Capture the cell that displays the provided text and extract its (x, y) central coordinate. 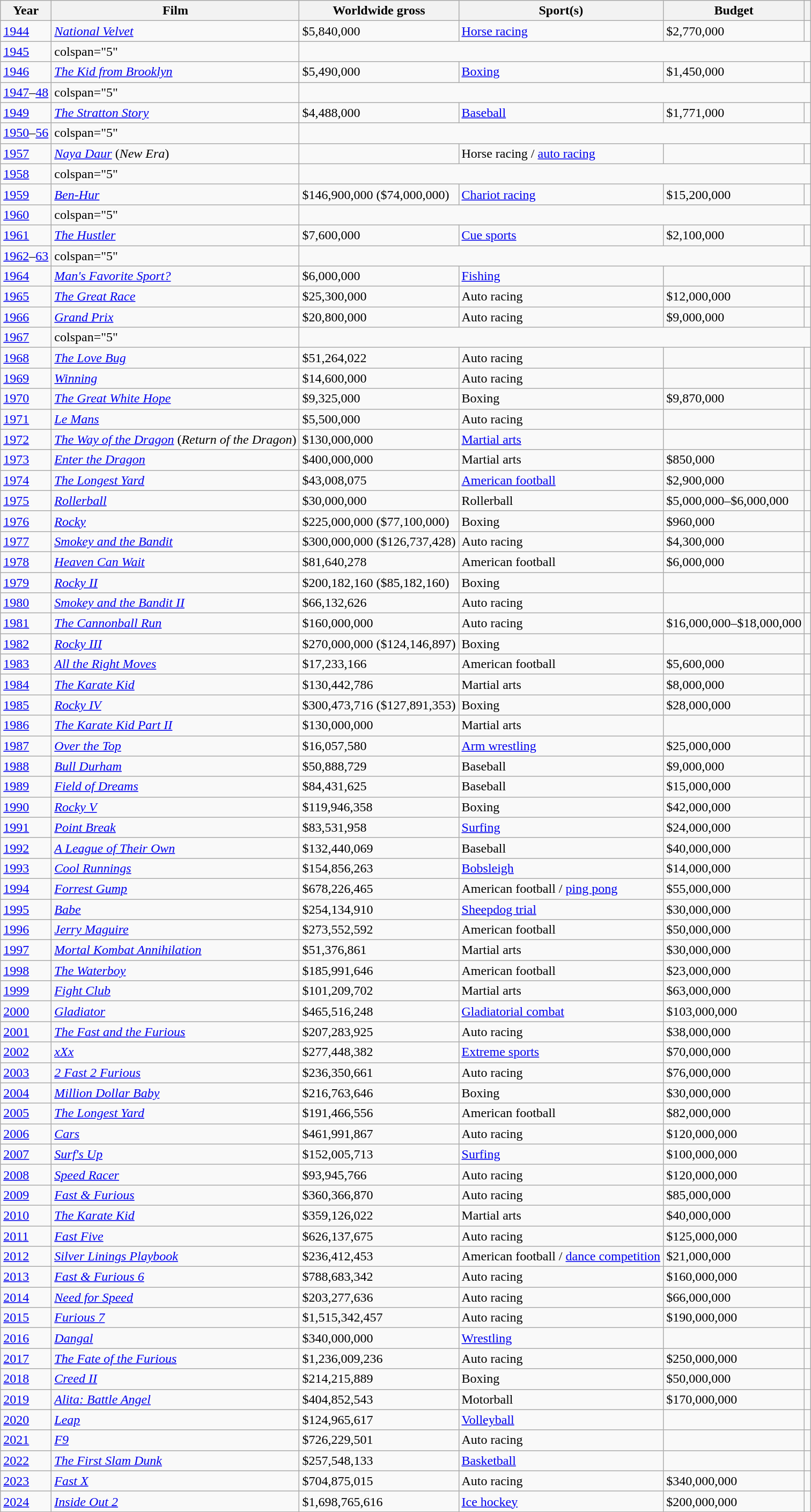
2003 (26, 1073)
$15,000,000 (734, 787)
1967 (26, 337)
$84,431,625 (379, 787)
1994 (26, 889)
$300,000,000 ($126,737,428) (379, 541)
$461,991,867 (379, 1134)
Rocky II (175, 582)
1946 (26, 72)
Ice hockey (561, 1501)
1945 (26, 52)
$93,945,766 (379, 1175)
Mortal Kombat Annihilation (175, 950)
$626,137,675 (379, 1236)
$20,800,000 (379, 317)
Over the Top (175, 746)
The Fast and the Furious (175, 1032)
Forrest Gump (175, 889)
2019 (26, 1399)
Furious 7 (175, 1318)
1970 (26, 399)
Film (175, 11)
$50,888,729 (379, 766)
Dangal (175, 1338)
1976 (26, 521)
$704,875,015 (379, 1481)
$83,531,958 (379, 827)
$119,946,358 (379, 807)
Fast X (175, 1481)
$200,000,000 (734, 1501)
Cool Runnings (175, 868)
$277,448,382 (379, 1052)
$360,366,870 (379, 1195)
$38,000,000 (734, 1032)
$1,698,765,616 (379, 1501)
2024 (26, 1501)
1971 (26, 419)
$216,763,646 (379, 1093)
1973 (26, 460)
Fast & Furious (175, 1195)
$4,300,000 (734, 541)
Heaven Can Wait (175, 562)
$359,126,022 (379, 1215)
Inside Out 2 (175, 1501)
Arm wrestling (561, 746)
Silver Linings Playbook (175, 1257)
Sport(s) (561, 11)
$16,000,000–$18,000,000 (734, 623)
Babe (175, 909)
Creed II (175, 1379)
Enter the Dragon (175, 460)
American football / dance competition (561, 1257)
1974 (26, 480)
$132,440,069 (379, 848)
$400,000,000 (379, 460)
1957 (26, 153)
$678,226,465 (379, 889)
Wrestling (561, 1338)
Horse racing / auto racing (561, 153)
Fast Five (175, 1236)
$1,771,000 (734, 113)
$66,132,626 (379, 603)
$236,350,661 (379, 1073)
Bobsleigh (561, 868)
$257,548,133 (379, 1460)
Smokey and the Bandit (175, 541)
$2,770,000 (734, 31)
The Kid from Brooklyn (175, 72)
Ben-Hur (175, 194)
$225,000,000 ($77,100,000) (379, 521)
Fight Club (175, 991)
$14,600,000 (379, 378)
$1,450,000 (734, 72)
Need for Speed (175, 1297)
2000 (26, 1011)
$124,965,617 (379, 1420)
$9,870,000 (734, 399)
1961 (26, 235)
Alita: Battle Angel (175, 1399)
$207,283,925 (379, 1032)
$100,000,000 (734, 1154)
1997 (26, 950)
A League of Their Own (175, 848)
$9,325,000 (379, 399)
1998 (26, 971)
1969 (26, 378)
$17,233,166 (379, 664)
1968 (26, 358)
1995 (26, 909)
1975 (26, 501)
$203,277,636 (379, 1297)
$125,000,000 (734, 1236)
$51,264,022 (379, 358)
2022 (26, 1460)
2004 (26, 1093)
$15,200,000 (734, 194)
Extreme sports (561, 1052)
1996 (26, 930)
$103,000,000 (734, 1011)
$788,683,342 (379, 1277)
$2,100,000 (734, 235)
Man's Favorite Sport? (175, 276)
1985 (26, 705)
2015 (26, 1318)
$51,376,861 (379, 950)
Cars (175, 1134)
$270,000,000 ($124,146,897) (379, 644)
1944 (26, 31)
$7,600,000 (379, 235)
Speed Racer (175, 1175)
2008 (26, 1175)
1962–63 (26, 256)
1964 (26, 276)
The Karate Kid Part II (175, 725)
1958 (26, 174)
$63,000,000 (734, 991)
$254,134,910 (379, 909)
1949 (26, 113)
2020 (26, 1420)
$726,229,501 (379, 1440)
1992 (26, 848)
$81,640,278 (379, 562)
1988 (26, 766)
1978 (26, 562)
$66,000,000 (734, 1297)
xXx (175, 1052)
1986 (26, 725)
F9 (175, 1440)
Bull Durham (175, 766)
Jerry Maguire (175, 930)
2001 (26, 1032)
1950–56 (26, 133)
$25,300,000 (379, 297)
1991 (26, 827)
$146,900,000 ($74,000,000) (379, 194)
The Way of the Dragon (Return of the Dragon) (175, 439)
Fishing (561, 276)
Fast & Furious 6 (175, 1277)
2007 (26, 1154)
The First Slam Dunk (175, 1460)
Horse racing (561, 31)
The Waterboy (175, 971)
$43,008,075 (379, 480)
$23,000,000 (734, 971)
2006 (26, 1134)
Field of Dreams (175, 787)
1993 (26, 868)
Rocky IV (175, 705)
$16,057,580 (379, 746)
$960,000 (734, 521)
The Great Race (175, 297)
Leap (175, 1420)
1990 (26, 807)
Chariot racing (561, 194)
Surf's Up (175, 1154)
1960 (26, 215)
1989 (26, 787)
1982 (26, 644)
$12,000,000 (734, 297)
$5,840,000 (379, 31)
2017 (26, 1359)
Year (26, 11)
$152,005,713 (379, 1154)
$5,600,000 (734, 664)
$5,500,000 (379, 419)
The Love Bug (175, 358)
The Great White Hope (175, 399)
$85,000,000 (734, 1195)
$8,000,000 (734, 685)
Cue sports (561, 235)
$170,000,000 (734, 1399)
2013 (26, 1277)
Winning (175, 378)
1981 (26, 623)
All the Right Moves (175, 664)
$14,000,000 (734, 868)
Gladiatorial combat (561, 1011)
Budget (734, 11)
1977 (26, 541)
$214,215,889 (379, 1379)
$1,515,342,457 (379, 1318)
$4,488,000 (379, 113)
2009 (26, 1195)
$82,000,000 (734, 1113)
1965 (26, 297)
$5,490,000 (379, 72)
$70,000,000 (734, 1052)
1966 (26, 317)
$200,182,160 ($85,182,160) (379, 582)
2016 (26, 1338)
2012 (26, 1257)
The Cannonball Run (175, 623)
1999 (26, 991)
2011 (26, 1236)
Gladiator (175, 1011)
$250,000,000 (734, 1359)
1980 (26, 603)
The Hustler (175, 235)
Million Dollar Baby (175, 1093)
2014 (26, 1297)
$236,412,453 (379, 1257)
$273,552,592 (379, 930)
1979 (26, 582)
2018 (26, 1379)
Rocky V (175, 807)
Rocky III (175, 644)
$42,000,000 (734, 807)
2 Fast 2 Furious (175, 1073)
Volleyball (561, 1420)
$24,000,000 (734, 827)
1987 (26, 746)
2023 (26, 1481)
Smokey and the Bandit II (175, 603)
The Fate of the Furious (175, 1359)
$185,991,646 (379, 971)
2021 (26, 1440)
$154,856,263 (379, 868)
$850,000 (734, 460)
1972 (26, 439)
$190,000,000 (734, 1318)
Naya Daur (New Era) (175, 153)
$300,473,716 ($127,891,353) (379, 705)
$2,900,000 (734, 480)
Motorball (561, 1399)
$55,000,000 (734, 889)
National Velvet (175, 31)
Grand Prix (175, 317)
1959 (26, 194)
1983 (26, 664)
1947–48 (26, 92)
$28,000,000 (734, 705)
2010 (26, 1215)
$1,236,009,236 (379, 1359)
$76,000,000 (734, 1073)
$5,000,000–$6,000,000 (734, 501)
1984 (26, 685)
$21,000,000 (734, 1257)
The Stratton Story (175, 113)
$404,852,543 (379, 1399)
Le Mans (175, 419)
Rocky (175, 521)
Basketball (561, 1460)
$130,442,786 (379, 685)
American football / ping pong (561, 889)
2002 (26, 1052)
$101,209,702 (379, 991)
Sheepdog trial (561, 909)
$191,466,556 (379, 1113)
$465,516,248 (379, 1011)
$25,000,000 (734, 746)
Point Break (175, 827)
Worldwide gross (379, 11)
2005 (26, 1113)
